Identify which cell holds the provided text, then report its (X, Y) central coordinate. 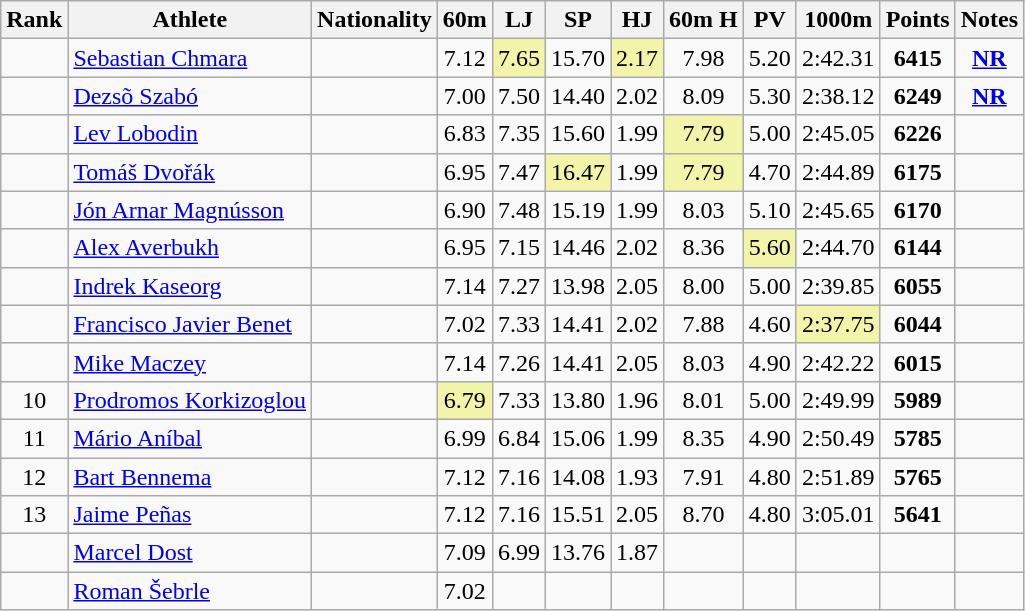
8.35 (704, 438)
7.50 (518, 96)
6.84 (518, 438)
6.90 (464, 210)
7.27 (518, 286)
4.70 (770, 172)
2:45.05 (838, 134)
6249 (918, 96)
6175 (918, 172)
7.15 (518, 248)
2:49.99 (838, 400)
8.09 (704, 96)
6055 (918, 286)
2:51.89 (838, 477)
60m (464, 20)
Prodromos Korkizoglou (190, 400)
Nationality (375, 20)
2.17 (636, 58)
Lev Lobodin (190, 134)
14.46 (578, 248)
60m H (704, 20)
11 (34, 438)
Indrek Kaseorg (190, 286)
2:42.22 (838, 362)
HJ (636, 20)
6415 (918, 58)
2:45.65 (838, 210)
Bart Bennema (190, 477)
13.80 (578, 400)
Points (918, 20)
2:50.49 (838, 438)
5641 (918, 515)
15.70 (578, 58)
1000m (838, 20)
6226 (918, 134)
5.10 (770, 210)
5765 (918, 477)
5.60 (770, 248)
1.96 (636, 400)
Jaime Peñas (190, 515)
2:44.89 (838, 172)
Mário Aníbal (190, 438)
Jón Arnar Magnússon (190, 210)
7.09 (464, 553)
13.98 (578, 286)
7.98 (704, 58)
3:05.01 (838, 515)
5785 (918, 438)
13 (34, 515)
6.79 (464, 400)
7.00 (464, 96)
2:37.75 (838, 324)
Roman Šebrle (190, 591)
LJ (518, 20)
13.76 (578, 553)
7.88 (704, 324)
10 (34, 400)
8.01 (704, 400)
14.40 (578, 96)
14.08 (578, 477)
Sebastian Chmara (190, 58)
15.51 (578, 515)
5.30 (770, 96)
Alex Averbukh (190, 248)
6170 (918, 210)
7.47 (518, 172)
15.60 (578, 134)
2:44.70 (838, 248)
8.36 (704, 248)
1.87 (636, 553)
Rank (34, 20)
Mike Maczey (190, 362)
Dezsõ Szabó (190, 96)
7.65 (518, 58)
5989 (918, 400)
Notes (989, 20)
2:42.31 (838, 58)
Francisco Javier Benet (190, 324)
7.48 (518, 210)
6044 (918, 324)
16.47 (578, 172)
1.93 (636, 477)
Tomáš Dvořák (190, 172)
6.83 (464, 134)
SP (578, 20)
2:38.12 (838, 96)
Athlete (190, 20)
Marcel Dost (190, 553)
6144 (918, 248)
5.20 (770, 58)
15.19 (578, 210)
15.06 (578, 438)
7.26 (518, 362)
2:39.85 (838, 286)
7.91 (704, 477)
8.00 (704, 286)
7.35 (518, 134)
PV (770, 20)
6015 (918, 362)
12 (34, 477)
8.70 (704, 515)
4.60 (770, 324)
